Detect which cell encompasses the target text, then output its [x, y] center coordinate. 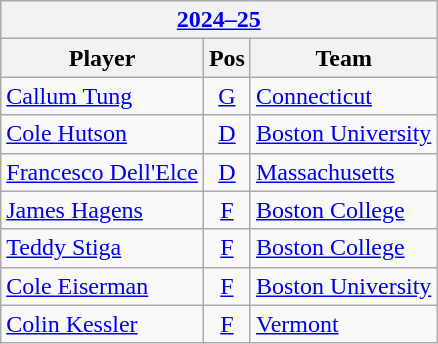
Teddy Stiga [102, 248]
Pos [226, 58]
Callum Tung [102, 96]
Connecticut [343, 96]
Massachusetts [343, 172]
Cole Eiserman [102, 286]
Colin Kessler [102, 324]
Cole Hutson [102, 134]
Team [343, 58]
Vermont [343, 324]
2024–25 [219, 20]
Player [102, 58]
Francesco Dell'Elce [102, 172]
G [226, 96]
James Hagens [102, 210]
